Output the [x, y] coordinate of the center of the cell containing the given text.  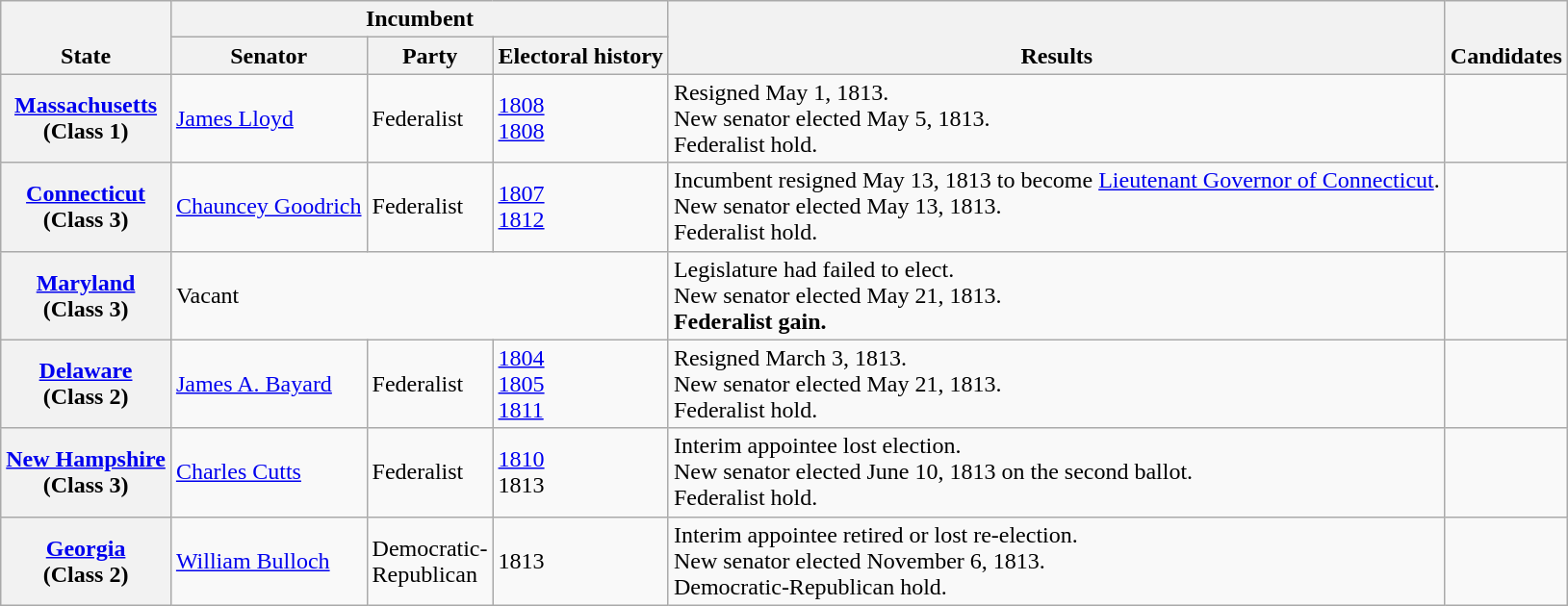
Massachusetts(Class 1) [87, 118]
Georgia(Class 2) [87, 561]
18081808 [580, 118]
Results [1057, 38]
Delaware(Class 2) [87, 384]
Charles Cutts [269, 472]
1813 [580, 561]
Democratic-Republican [429, 561]
Candidates [1505, 38]
Resigned March 3, 1813.New senator elected May 21, 1813.Federalist hold. [1057, 384]
Electoral history [580, 56]
Incumbent resigned May 13, 1813 to become Lieutenant Governor of Connecticut.New senator elected May 13, 1813.Federalist hold. [1057, 207]
Resigned May 1, 1813.New senator elected May 5, 1813.Federalist hold. [1057, 118]
Incumbent [420, 19]
Interim appointee lost election.New senator elected June 10, 1813 on the second ballot.Federalist hold. [1057, 472]
Connecticut(Class 3) [87, 207]
180418051811 [580, 384]
Maryland(Class 3) [87, 295]
New Hampshire(Class 3) [87, 472]
James Lloyd [269, 118]
State [87, 38]
Party [429, 56]
Chauncey Goodrich [269, 207]
18071812 [580, 207]
Vacant [420, 295]
William Bulloch [269, 561]
Interim appointee retired or lost re-election.New senator elected November 6, 1813.Democratic-Republican hold. [1057, 561]
James A. Bayard [269, 384]
Senator [269, 56]
1810 1813 [580, 472]
Legislature had failed to elect.New senator elected May 21, 1813.Federalist gain. [1057, 295]
